Determine the [x, y] coordinate at the center of the cell enclosing the given text.  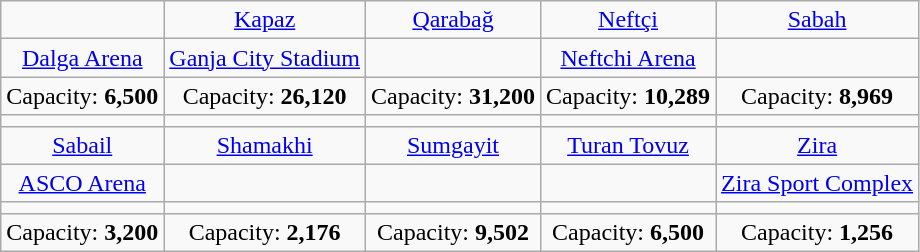
Turan Tovuz [628, 145]
Dalga Arena [82, 58]
Sabah [818, 20]
Capacity: 9,502 [454, 232]
Kapaz [265, 20]
Capacity: 3,200 [82, 232]
Zira Sport Complex [818, 183]
Zira [818, 145]
Qarabağ [454, 20]
Capacity: 8,969 [818, 96]
Neftchi Arena [628, 58]
ASCO Arena [82, 183]
Capacity: 2,176 [265, 232]
Capacity: 26,120 [265, 96]
Capacity: 1,256 [818, 232]
Capacity: 10,289 [628, 96]
Capacity: 31,200 [454, 96]
Ganja City Stadium [265, 58]
Neftçi [628, 20]
Shamakhi [265, 145]
Sabail [82, 145]
Sumgayit [454, 145]
